Return [X, Y] of the center of cell containing provided text 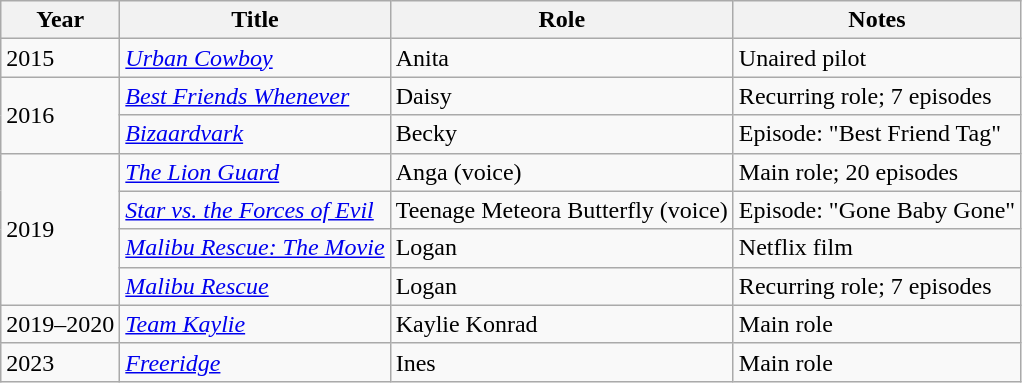
Role [562, 20]
Best Friends Whenever [255, 96]
2015 [60, 58]
2019 [60, 229]
Freeridge [255, 362]
Anita [562, 58]
2019–2020 [60, 324]
Anga (voice) [562, 172]
Episode: "Gone Baby Gone" [876, 210]
Urban Cowboy [255, 58]
Malibu Rescue: The Movie [255, 248]
Episode: "Best Friend Tag" [876, 134]
Unaired pilot [876, 58]
Year [60, 20]
Malibu Rescue [255, 286]
Teenage Meteora Butterfly (voice) [562, 210]
Team Kaylie [255, 324]
Kaylie Konrad [562, 324]
Bizaardvark [255, 134]
Daisy [562, 96]
2016 [60, 115]
Star vs. the Forces of Evil [255, 210]
Main role; 20 episodes [876, 172]
2023 [60, 362]
The Lion Guard [255, 172]
Notes [876, 20]
Netflix film [876, 248]
Becky [562, 134]
Title [255, 20]
Ines [562, 362]
